Provide the (X, Y) coordinate of the cell's center where the given text is located.  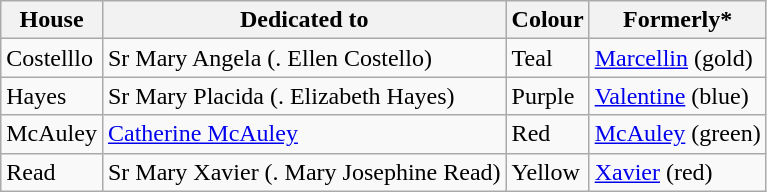
Xavier (red) (678, 172)
Hayes (52, 96)
Sr Mary Angela (. Ellen Costello) (304, 58)
House (52, 20)
Purple (548, 96)
Colour (548, 20)
Read (52, 172)
Catherine McAuley (304, 134)
Marcellin (gold) (678, 58)
Dedicated to (304, 20)
McAuley (green) (678, 134)
Sr Mary Xavier (. Mary Josephine Read) (304, 172)
Yellow (548, 172)
Valentine (blue) (678, 96)
McAuley (52, 134)
Red (548, 134)
Sr Mary Placida (. Elizabeth Hayes) (304, 96)
Teal (548, 58)
Formerly* (678, 20)
Costelllo (52, 58)
